Capture the cell that displays the provided text and extract its [X, Y] central coordinate. 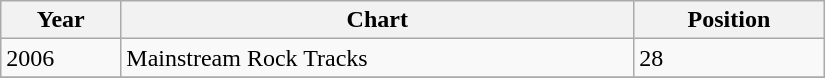
28 [730, 58]
Year [61, 20]
Chart [378, 20]
2006 [61, 58]
Position [730, 20]
Mainstream Rock Tracks [378, 58]
